Pinpoint the cell where the given text exists, returning its (X, Y) midpoint coordinate. 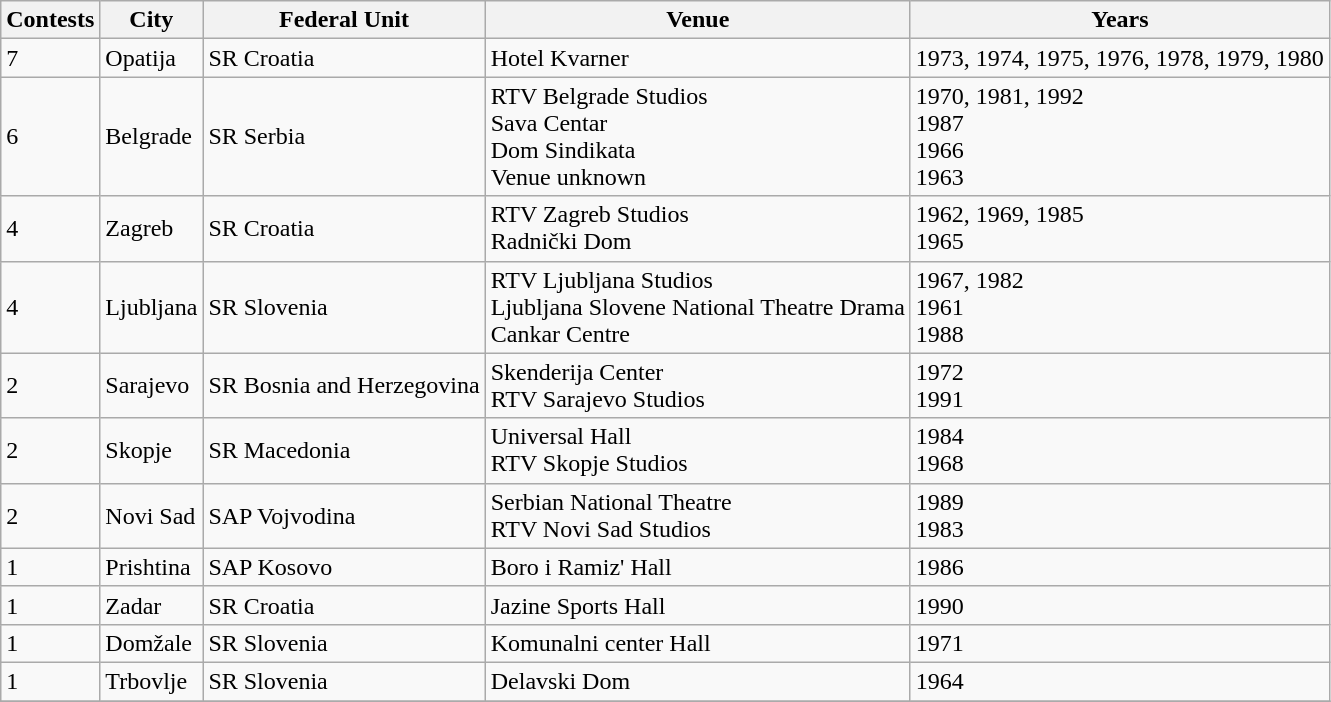
Boro i Ramiz' Hall (698, 567)
City (152, 20)
SAP Vojvodina (344, 516)
Universal Hall RTV Skopje Studios (698, 450)
1984 1968 (1120, 450)
Belgrade (152, 136)
SR Bosnia and Herzegovina (344, 386)
Komunalni center Hall (698, 643)
Zadar (152, 605)
7 (50, 58)
Prishtina (152, 567)
Venue (698, 20)
1989 1983 (1120, 516)
1986 (1120, 567)
Ljubljana (152, 307)
Skopje (152, 450)
SR Macedonia (344, 450)
1971 (1120, 643)
Sarajevo (152, 386)
Zagreb (152, 228)
1972 1991 (1120, 386)
Trbovlje (152, 681)
Novi Sad (152, 516)
Serbian National Theatre RTV Novi Sad Studios (698, 516)
Domžale (152, 643)
1967, 1982 1961 1988 (1120, 307)
Skenderija Center RTV Sarajevo Studios (698, 386)
RTV Belgrade Studios Sava Centar Dom Sindikata Venue unknown (698, 136)
1962, 1969, 1985 1965 (1120, 228)
SR Serbia (344, 136)
Jazine Sports Hall (698, 605)
RTV Zagreb Studios Radnički Dom (698, 228)
Delavski Dom (698, 681)
Opatija (152, 58)
SAP Kosovo (344, 567)
Contests (50, 20)
RTV Ljubljana Studios Ljubljana Slovene National Theatre Drama Cankar Centre (698, 307)
1990 (1120, 605)
Years (1120, 20)
1964 (1120, 681)
1973, 1974, 1975, 1976, 1978, 1979, 1980 (1120, 58)
Hotel Kvarner (698, 58)
6 (50, 136)
Federal Unit (344, 20)
1970, 1981, 1992 1987 1966 1963 (1120, 136)
